Locate the cell with the specified text and output its (x, y) center coordinate. 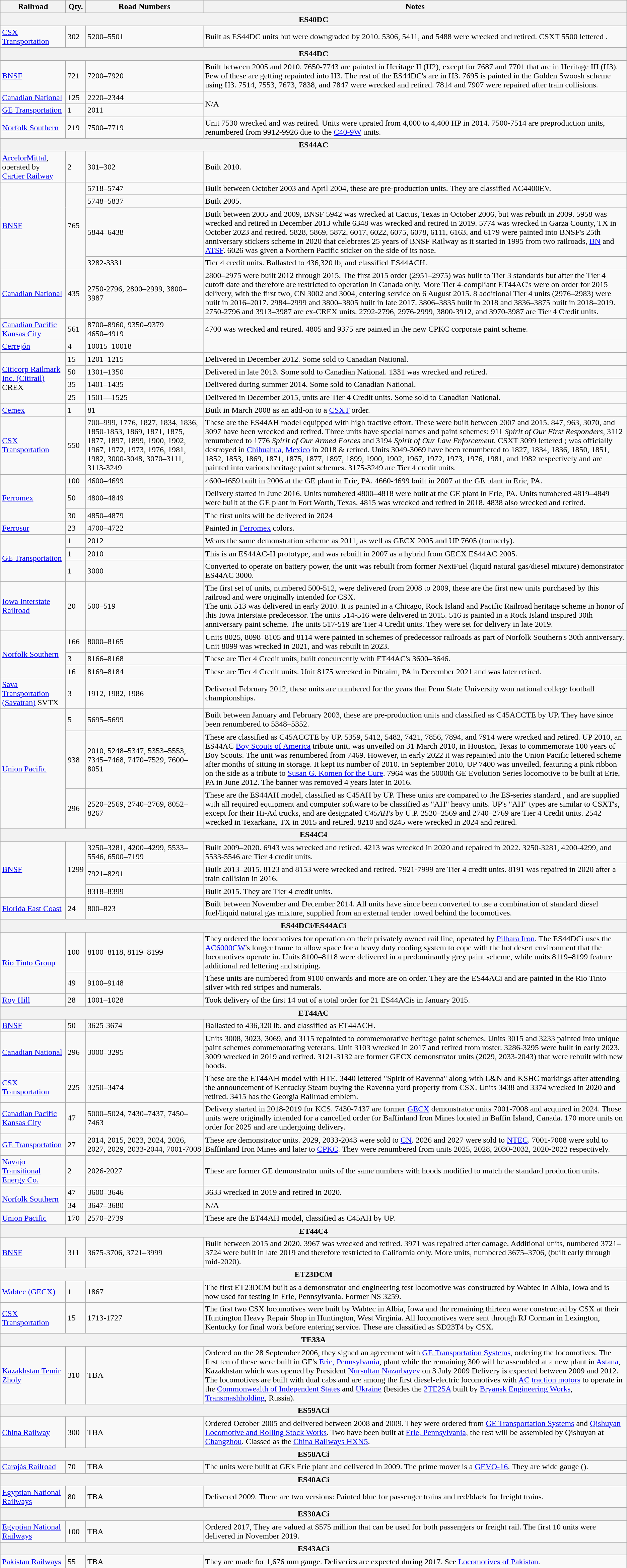
2011 (144, 110)
2520–2569, 2740–2769, 8052–8267 (144, 809)
These are Tier 4 Credit units. Unit 8175 wrecked in Pitcairn, PA in December 2021 and was later retired. (415, 672)
ES40DC (313, 19)
Painted in Ferromex colors. (415, 528)
These are former GE demonstrator units of the same numbers with hoods modified to match the standard production units. (415, 1171)
ES40ACi (313, 1480)
Citicorp Railmark Inc. (Citirail) CREX (33, 378)
8166–8168 (144, 659)
Cemex (33, 410)
3633 wrecked in 2019 and retired in 2020. (415, 1192)
Cerrejón (33, 346)
1301–1350 (144, 372)
Ferromex (33, 498)
ET44AC (313, 1013)
311 (76, 1252)
ES44DC (313, 54)
4800–4849 (144, 498)
170 (76, 1218)
4850–4879 (144, 515)
Rio Tinto Group (33, 963)
ArcelorMittal, operated by Cartier Railway (33, 166)
3647–3680 (144, 1205)
34 (76, 1205)
ES44DCi/ES44ACi (313, 926)
ES30ACi (313, 1514)
TE33A (313, 1340)
2570–2739 (144, 1218)
Wears the same demonstration scheme as 2011, as well as GECX 2005 and UP 7605 (formerly). (415, 541)
Road Numbers (144, 7)
3675-3706, 3721–3999 (144, 1252)
Built 2005. (415, 201)
16 (76, 672)
Delivered in December 2015, units are Tier 4 Credit units. Some sold to Canadian National. (415, 397)
Delivered during summer 2014. Some sold to Canadian National. (415, 385)
125 (76, 97)
35 (76, 385)
81 (144, 410)
China Railway (33, 1432)
70 (76, 1467)
Roy Hill (33, 1000)
5 (76, 720)
310 (76, 1375)
8318–8399 (144, 891)
Tier 4 credit units. Ballasted to 436,320 lb, and classified ES44ACH. (415, 263)
ES59ACi (313, 1411)
9100–9148 (144, 983)
4600-4659 built in 2006 at the GE plant in Erie, PA. 4660-4699 built in 2007 at the GE plant in Erie, PA. (415, 481)
Delivered 2009. There are two versions: Painted blue for passenger trains and red/black for freight trains. (415, 1497)
300 (76, 1432)
Navajo Transitional Energy Co. (33, 1171)
5718–5747 (144, 188)
Built 2015. They are Tier 4 credit units. (415, 891)
2012 (144, 541)
80 (76, 1497)
5000–5024, 7430–7437, 7450–7463 (144, 1118)
The units were built at GE's Erie plant and delivered in 2009. The prime mover is a GEVO-16. They are wide gauge (). (415, 1467)
55 (76, 1561)
24 (76, 908)
Pakistan Railways (33, 1561)
ES43ACi (313, 1549)
219 (76, 127)
4700 was wrecked and retired. 4805 and 9375 are painted in the new CPKC corporate paint scheme. (415, 329)
5695–5699 (144, 720)
1713-1727 (144, 1318)
2010 (144, 554)
8700–8960, 9350–93794650–4919 (144, 329)
Delivered February 2012, these units are numbered for the years that Penn State University won national college football championships. (415, 693)
8169–8184 (144, 672)
20 (76, 606)
550 (76, 446)
3625-3674 (144, 1026)
ET44C4 (313, 1231)
1501—1525 (144, 397)
2026-2027 (144, 1171)
Delivered in December 2012. Some sold to Canadian National. (415, 359)
This is an ES44AC-H prototype, and was rebuilt in 2007 as a hybrid from GECX ES44AC 2005. (415, 554)
721 (76, 76)
Wabtec (GECX) (33, 1292)
8000–8165 (144, 642)
ES44C4 (313, 835)
3282-3331 (144, 263)
These are the ET44AH model, classified as C45AH by UP. (415, 1218)
The first units will be delivered in 2024 (415, 515)
Built as ES44DC units but were downgraded by 2010. 5306, 5411, and 5488 were wrecked and retired. CSXT 5500 lettered . (415, 37)
49 (76, 983)
435 (76, 294)
7500–7719 (144, 127)
2014, 2015, 2023, 2024, 2026, 2027, 2029, 2033-2044, 7001-7008 (144, 1144)
Converted to operate on battery power, the unit was rebuilt from former NextFuel (liquid natural gas/diesel mixture) demonstrator ES44AC 3000. (415, 571)
2220–2344 (144, 97)
Built between October 2003 and April 2004, these are pre-production units. They are classified AC4400EV. (415, 188)
Ferrosur (33, 528)
3000 (144, 571)
Took delivery of the first 14 out of a total order for 21 ES44ACis in January 2015. (415, 1000)
500–519 (144, 606)
5844–6438 (144, 232)
3250–3281, 4200–4299, 5533–5546, 6500–7199 (144, 852)
These are Tier 4 Credit units, built concurrently with ET44AC's 3600–3646. (415, 659)
3250–3474 (144, 1087)
938 (76, 760)
Iowa Interstate Railroad (33, 606)
301–302 (144, 166)
They are made for 1,676 mm gauge. Deliveries are expected during 2017. See Locomotives of Pakistan. (415, 1561)
3600–3646 (144, 1192)
Notes (415, 7)
Railroad (33, 7)
Qty. (76, 7)
1201–1215 (144, 359)
ES44AC (313, 145)
Built in March 2008 as an add-on to a CSXT order. (415, 410)
4 (76, 346)
8100–8118, 8119–8199 (144, 952)
2750-2796, 2800–2999, 3800–3987 (144, 294)
1299 (76, 869)
4700–4722 (144, 528)
4600–4699 (144, 481)
1401–1435 (144, 385)
28 (76, 1000)
3000–3295 (144, 1052)
561 (76, 329)
7200–7920 (144, 76)
ET23DCM (313, 1274)
23 (76, 528)
225 (76, 1087)
1001–1028 (144, 1000)
1912, 1982, 1986 (144, 693)
1867 (144, 1292)
ES58ACi (313, 1454)
Kazakhstan Temir Zholy (33, 1375)
5748–5837 (144, 201)
27 (76, 1144)
5200–5501 (144, 37)
166 (76, 642)
Florida East Coast (33, 908)
30 (76, 515)
25 (76, 397)
302 (76, 37)
765 (76, 225)
7921–8291 (144, 874)
Delivered in late 2013. Some sold to Canadian National. 1331 was wrecked and retired. (415, 372)
Sava Transportation (Savatran) SVTX (33, 693)
10015–10018 (144, 346)
800–823 (144, 908)
Carajás Railroad (33, 1467)
Built 2010. (415, 166)
Ballasted to 436,320 lb. and classified as ET44ACH. (415, 1026)
2010, 5248–5347, 5353–5553, 7345–7468, 7470–7529, 7600–8051 (144, 760)
